Scan for the cell matching the given text and deliver its [x, y] coordinate at center. 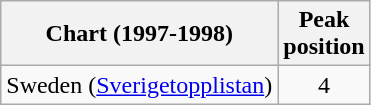
Peakposition [324, 34]
Sweden (Sverigetopplistan) [140, 85]
Chart (1997-1998) [140, 34]
4 [324, 85]
